Output the [x, y] coordinate of the center of the cell containing the given text.  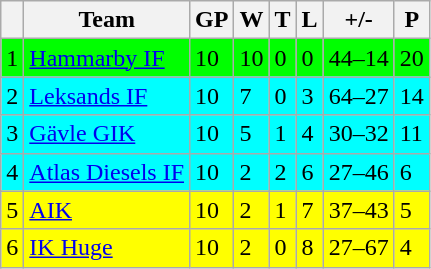
Gävle GIK [107, 134]
AIK [107, 210]
27–67 [358, 248]
L [310, 20]
Atlas Diesels IF [107, 172]
14 [412, 96]
30–32 [358, 134]
IK Huge [107, 248]
T [282, 20]
P [412, 20]
W [252, 20]
GP [212, 20]
20 [412, 58]
44–14 [358, 58]
11 [412, 134]
Leksands IF [107, 96]
8 [310, 248]
37–43 [358, 210]
27–46 [358, 172]
+/- [358, 20]
Hammarby IF [107, 58]
Team [107, 20]
64–27 [358, 96]
